Detect which cell encompasses the target text, then output its (X, Y) center coordinate. 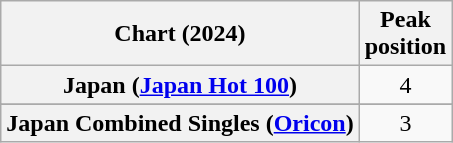
Chart (2024) (180, 34)
3 (405, 123)
Japan Combined Singles (Oricon) (180, 123)
Peakposition (405, 34)
4 (405, 85)
Japan (Japan Hot 100) (180, 85)
